Return [X, Y] of the center of cell containing provided text 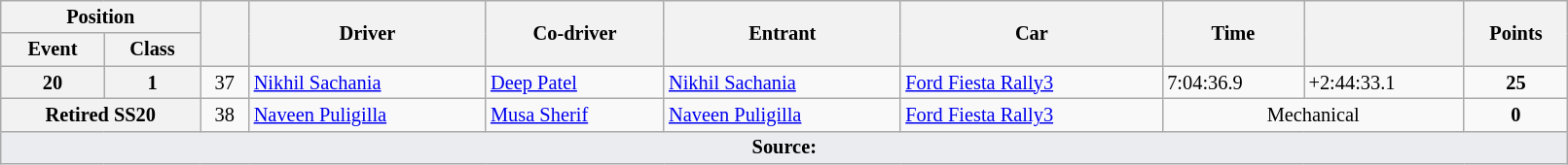
Driver [368, 33]
0 [1516, 115]
Event [53, 49]
Source: [784, 148]
Class [152, 49]
7:04:36.9 [1232, 82]
20 [53, 82]
Time [1232, 33]
Entrant [783, 33]
Car [1032, 33]
Co-driver [574, 33]
25 [1516, 82]
Position [101, 16]
Points [1516, 33]
Retired SS20 [101, 115]
+2:44:33.1 [1384, 82]
Mechanical [1313, 115]
Musa Sherif [574, 115]
37 [225, 82]
Deep Patel [574, 82]
1 [152, 82]
38 [225, 115]
